Return the [X, Y] coordinate for the center point of the cell that contains the specified text.  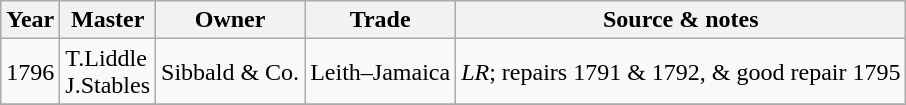
Leith–Jamaica [380, 72]
Year [30, 20]
Sibbald & Co. [230, 72]
Master [108, 20]
1796 [30, 72]
Trade [380, 20]
LR; repairs 1791 & 1792, & good repair 1795 [681, 72]
Owner [230, 20]
Source & notes [681, 20]
T.LiddleJ.Stables [108, 72]
